Find where the given text appears and provide that cell's center as [X, Y] coordinate. 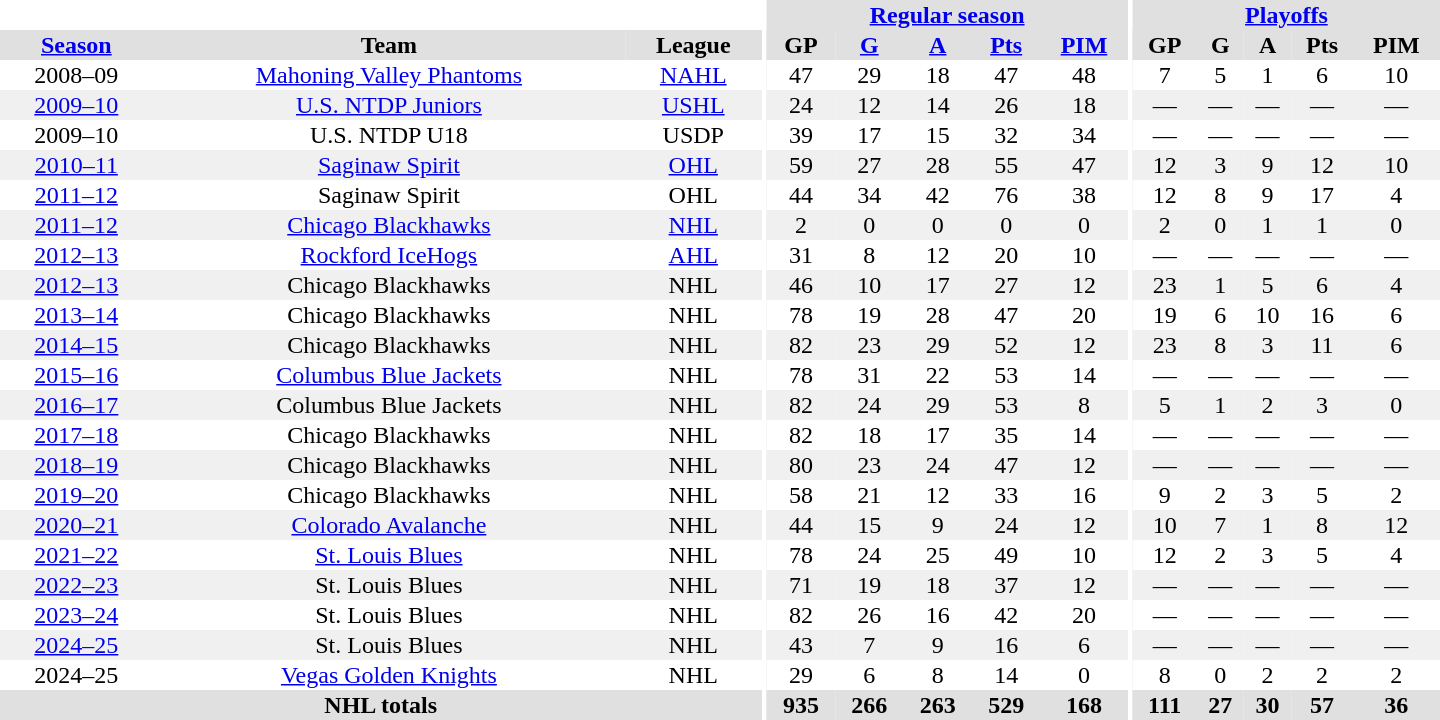
USDP [693, 135]
2017–18 [76, 435]
111 [1165, 705]
2015–16 [76, 375]
59 [801, 165]
2021–22 [76, 555]
21 [869, 495]
2014–15 [76, 345]
2019–20 [76, 495]
529 [1006, 705]
AHL [693, 255]
30 [1268, 705]
46 [801, 285]
935 [801, 705]
2008–09 [76, 75]
Team [389, 45]
266 [869, 705]
35 [1006, 435]
Season [76, 45]
2023–24 [76, 615]
57 [1322, 705]
25 [938, 555]
76 [1006, 195]
Rockford IceHogs [389, 255]
U.S. NTDP U18 [389, 135]
263 [938, 705]
38 [1084, 195]
U.S. NTDP Juniors [389, 105]
22 [938, 375]
52 [1006, 345]
2010–11 [76, 165]
11 [1322, 345]
33 [1006, 495]
58 [801, 495]
55 [1006, 165]
32 [1006, 135]
NAHL [693, 75]
Mahoning Valley Phantoms [389, 75]
2018–19 [76, 465]
League [693, 45]
2022–23 [76, 585]
Colorado Avalanche [389, 525]
71 [801, 585]
2020–21 [76, 525]
Vegas Golden Knights [389, 675]
Playoffs [1286, 15]
37 [1006, 585]
2013–14 [76, 315]
48 [1084, 75]
36 [1396, 705]
43 [801, 645]
168 [1084, 705]
49 [1006, 555]
USHL [693, 105]
Regular season [948, 15]
NHL totals [380, 705]
2016–17 [76, 405]
39 [801, 135]
80 [801, 465]
